For the text-containing cell, return its midpoint in (x, y) coordinate format. 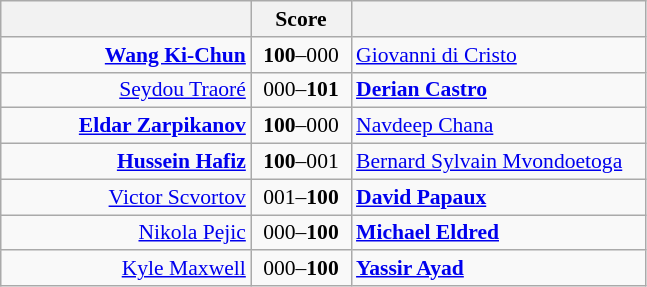
David Papaux (498, 197)
Eldar Zarpikanov (126, 126)
Derian Castro (498, 90)
Seydou Traoré (126, 90)
Victor Scvortov (126, 197)
Giovanni di Cristo (498, 55)
Hussein Hafiz (126, 162)
Navdeep Chana (498, 126)
100–001 (301, 162)
Wang Ki-Chun (126, 55)
Score (301, 19)
000–101 (301, 90)
Yassir Ayad (498, 269)
Nikola Pejic (126, 233)
Kyle Maxwell (126, 269)
001–100 (301, 197)
Bernard Sylvain Mvondoetoga (498, 162)
Michael Eldred (498, 233)
